Extract the [x, y] coordinate from the center of the cell holding the provided text.  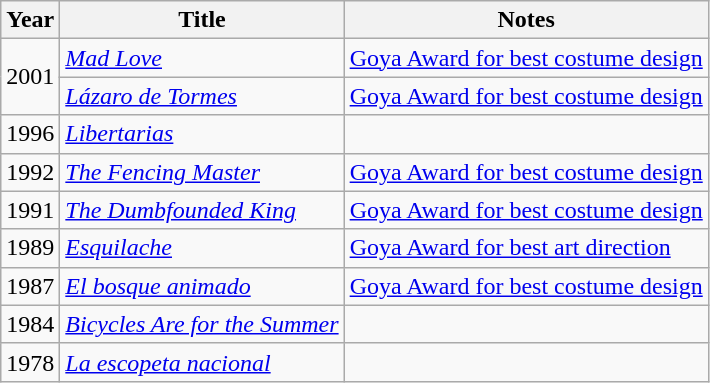
Mad Love [202, 58]
Title [202, 20]
Year [30, 20]
1991 [30, 210]
El bosque animado [202, 286]
1984 [30, 324]
1992 [30, 172]
The Fencing Master [202, 172]
Notes [526, 20]
Goya Award for best art direction [526, 248]
1989 [30, 248]
1987 [30, 286]
Libertarias [202, 134]
1978 [30, 362]
1996 [30, 134]
2001 [30, 77]
Esquilache [202, 248]
The Dumbfounded King [202, 210]
La escopeta nacional [202, 362]
Bicycles Are for the Summer [202, 324]
Lázaro de Tormes [202, 96]
